Detect which cell encompasses the target text, then output its [X, Y] center coordinate. 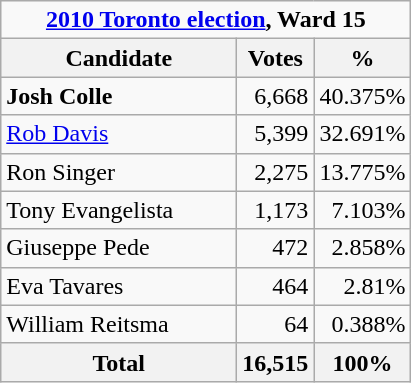
5,399 [276, 134]
6,668 [276, 96]
Total [119, 362]
Ron Singer [119, 172]
0.388% [362, 324]
2.858% [362, 248]
7.103% [362, 210]
2.81% [362, 286]
% [362, 58]
13.775% [362, 172]
Votes [276, 58]
2,275 [276, 172]
Josh Colle [119, 96]
40.375% [362, 96]
Eva Tavares [119, 286]
472 [276, 248]
William Reitsma [119, 324]
64 [276, 324]
1,173 [276, 210]
16,515 [276, 362]
Giuseppe Pede [119, 248]
464 [276, 286]
100% [362, 362]
Candidate [119, 58]
Tony Evangelista [119, 210]
2010 Toronto election, Ward 15 [206, 20]
32.691% [362, 134]
Rob Davis [119, 134]
